Pinpoint the cell where the given text exists, returning its [x, y] midpoint coordinate. 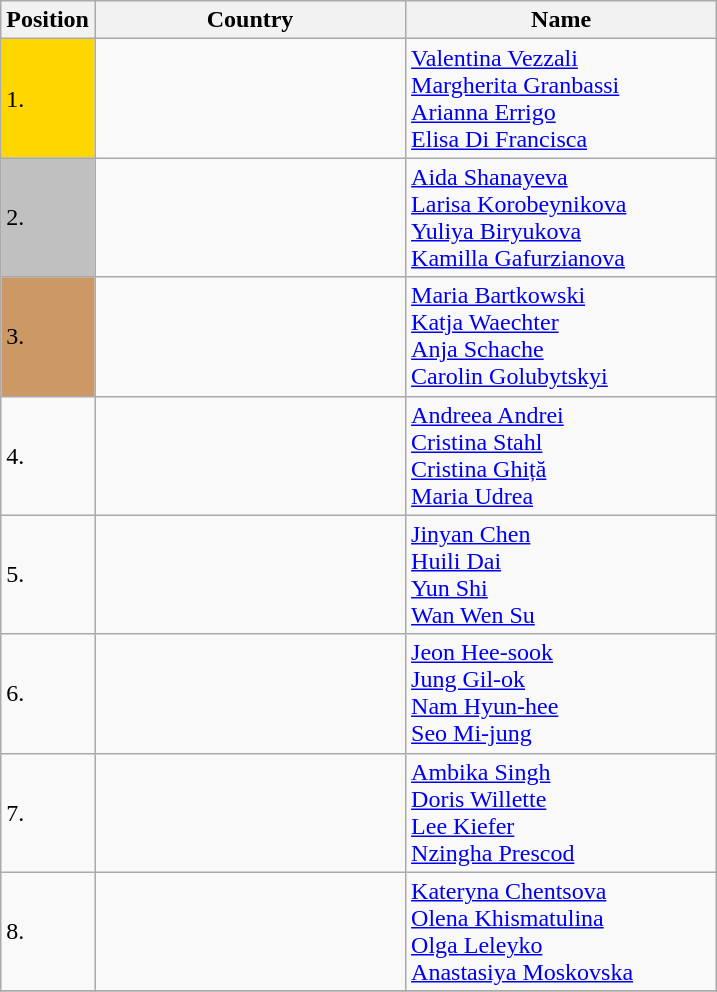
Name [562, 20]
Ambika Singh Doris Willette Lee Kiefer Nzingha Prescod [562, 812]
8. [48, 932]
Position [48, 20]
Aida Shanayeva Larisa Korobeynikova Yuliya Biryukova Kamilla Gafurzianova [562, 218]
4. [48, 456]
Kateryna Chentsova Olena Khismatulina Olga Leleyko Anastasiya Moskovska [562, 932]
Jinyan Chen Huili Dai Yun Shi Wan Wen Su [562, 574]
7. [48, 812]
Valentina Vezzali Margherita Granbassi Arianna Errigo Elisa Di Francisca [562, 98]
2. [48, 218]
1. [48, 98]
Andreea Andrei Cristina Stahl Cristina Ghiță Maria Udrea [562, 456]
3. [48, 336]
Jeon Hee-sook Jung Gil-ok Nam Hyun-hee Seo Mi-jung [562, 694]
Maria Bartkowski Katja Waechter Anja Schache Carolin Golubytskyi [562, 336]
Country [250, 20]
5. [48, 574]
6. [48, 694]
